Return [x, y] of the center of cell containing provided text 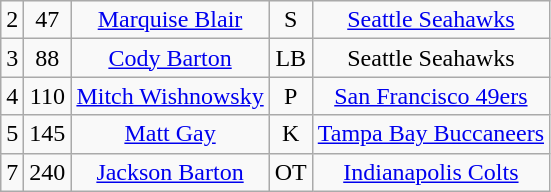
San Francisco 49ers [430, 96]
3 [12, 58]
K [290, 134]
Mitch Wishnowsky [170, 96]
Indianapolis Colts [430, 172]
Marquise Blair [170, 20]
Cody Barton [170, 58]
LB [290, 58]
Matt Gay [170, 134]
P [290, 96]
47 [48, 20]
5 [12, 134]
110 [48, 96]
2 [12, 20]
4 [12, 96]
OT [290, 172]
7 [12, 172]
145 [48, 134]
S [290, 20]
88 [48, 58]
Jackson Barton [170, 172]
240 [48, 172]
Tampa Bay Buccaneers [430, 134]
